Identify which cell holds the provided text, then report its [X, Y] central coordinate. 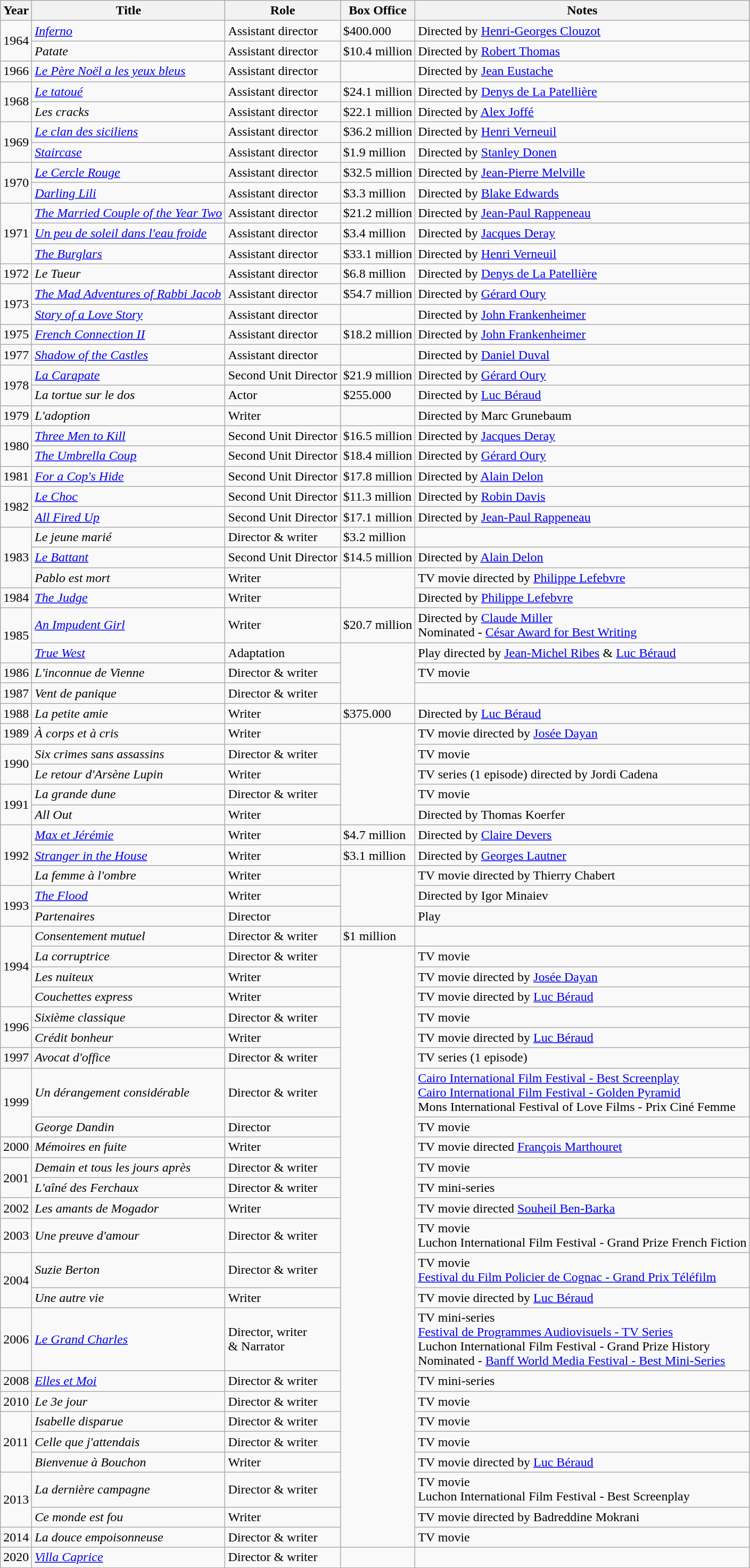
Le clan des siciliens [129, 132]
La Carapate [129, 375]
$3.4 million [377, 233]
Directed by Marc Grunebaum [582, 416]
Les nuiteux [129, 977]
All Out [129, 815]
Un dérangement considérable [129, 1092]
1982 [16, 507]
Stranger in the House [129, 855]
Une preuve d'amour [129, 1235]
Avocat d'office [129, 1058]
Un peu de soleil dans l'eau froide [129, 233]
Six crimes sans assassins [129, 754]
$33.1 million [377, 254]
1968 [16, 102]
Play directed by Jean-Michel Ribes & Luc Béraud [582, 653]
TV series (1 episode) directed by Jordi Cadena [582, 774]
Elles et Moi [129, 1381]
Staircase [129, 152]
$6.8 million [377, 274]
Le Battant [129, 557]
Pablo est mort [129, 577]
$21.9 million [377, 375]
La petite amie [129, 714]
$3.1 million [377, 855]
$17.8 million [377, 476]
An Impudent Girl [129, 626]
1972 [16, 274]
Directed by Thomas Koerfer [582, 815]
$36.2 million [377, 132]
1975 [16, 335]
Vent de panique [129, 693]
2010 [16, 1401]
The Married Couple of the Year Two [129, 213]
Une autre vie [129, 1298]
2020 [16, 1557]
$10.4 million [377, 51]
All Fired Up [129, 517]
Celle que j'attendais [129, 1442]
Villa Caprice [129, 1557]
$11.3 million [377, 496]
2001 [16, 1177]
Box Office [377, 11]
L'inconnue de Vienne [129, 673]
1977 [16, 355]
Notes [582, 11]
The Umbrella Coup [129, 456]
TV movie directed Souheil Ben-Barka [582, 1208]
Consentement mutuel [129, 936]
Darling Lili [129, 193]
The Mad Adventures of Rabbi Jacob [129, 294]
1989 [16, 734]
1997 [16, 1058]
Role [283, 11]
1992 [16, 855]
$3.2 million [377, 537]
Le tatoué [129, 92]
TV series (1 episode) [582, 1058]
Partenaires [129, 916]
Le Choc [129, 496]
1970 [16, 182]
1994 [16, 967]
1991 [16, 804]
1999 [16, 1102]
Directed by Blake Edwards [582, 193]
Adaptation [283, 653]
Directed by Jean Eustache [582, 71]
Directed by Jean-Pierre Melville [582, 172]
$54.7 million [377, 294]
La femme à l'ombre [129, 875]
1985 [16, 635]
1993 [16, 906]
$1 million [377, 936]
Directed by Igor Minaiev [582, 895]
The Judge [129, 598]
Bienvenue à Bouchon [129, 1462]
Suzie Berton [129, 1270]
Mémoires en fuite [129, 1147]
Play [582, 916]
TV movieLuchon International Film Festival - Best Screenplay [582, 1490]
1983 [16, 557]
2014 [16, 1537]
The Burglars [129, 254]
Story of a Love Story [129, 314]
Les cracks [129, 112]
1969 [16, 142]
French Connection II [129, 335]
Le 3e jour [129, 1401]
Actor [283, 395]
Shadow of the Castles [129, 355]
1978 [16, 385]
Director, writer& Narrator [283, 1340]
Inferno [129, 31]
1987 [16, 693]
$16.5 million [377, 436]
À corps et à cris [129, 734]
George Dandin [129, 1127]
Directed by Philippe Lefebvre [582, 598]
1979 [16, 416]
$14.5 million [377, 557]
TV movieFestival du Film Policier de Cognac - Grand Prix Téléfilm [582, 1270]
La douce empoisonneuse [129, 1537]
Le retour d'Arsène Lupin [129, 774]
Directed by Henri-Georges Clouzot [582, 31]
For a Cop's Hide [129, 476]
La dernière campagne [129, 1490]
1984 [16, 598]
Three Men to Kill [129, 436]
2006 [16, 1340]
Ce monde est fou [129, 1517]
2000 [16, 1147]
Directed by Robert Thomas [582, 51]
1981 [16, 476]
Directed by Stanley Donen [582, 152]
1980 [16, 446]
L'adoption [129, 416]
1996 [16, 1027]
Le Tueur [129, 274]
The Flood [129, 895]
1986 [16, 673]
$255.000 [377, 395]
True West [129, 653]
Crédit bonheur [129, 1038]
2003 [16, 1235]
$1.9 million [377, 152]
$24.1 million [377, 92]
1971 [16, 233]
Le Grand Charles [129, 1340]
$20.7 million [377, 626]
2004 [16, 1280]
TV movie directed by Philippe Lefebvre [582, 577]
1973 [16, 304]
Year [16, 11]
$17.1 million [377, 517]
$22.1 million [377, 112]
2002 [16, 1208]
$18.4 million [377, 456]
Patate [129, 51]
Title [129, 11]
$3.3 million [377, 193]
Directed by Georges Lautner [582, 855]
Couchettes express [129, 997]
La grande dune [129, 794]
L'aîné des Ferchaux [129, 1188]
Isabelle disparue [129, 1422]
$4.7 million [377, 835]
Max et Jérémie [129, 835]
1964 [16, 41]
$18.2 million [377, 335]
2008 [16, 1381]
Directed by Robin Davis [582, 496]
2013 [16, 1499]
Le Cercle Rouge [129, 172]
TV movie directed by Thierry Chabert [582, 875]
La corruptrice [129, 957]
$400.000 [377, 31]
Directed by Alex Joffé [582, 112]
1990 [16, 764]
Les amants de Mogador [129, 1208]
TV movie directed by Badreddine Mokrani [582, 1517]
$32.5 million [377, 172]
Directed by Daniel Duval [582, 355]
Sixième classique [129, 1017]
TV movie directed François Marthouret [582, 1147]
1988 [16, 714]
Directed by Claude MillerNominated - César Award for Best Writing [582, 626]
Le Père Noël a les yeux bleus [129, 71]
$375.000 [377, 714]
1966 [16, 71]
TV movieLuchon International Film Festival - Grand Prize French Fiction [582, 1235]
Demain et tous les jours après [129, 1167]
$21.2 million [377, 213]
2011 [16, 1442]
Directed by Claire Devers [582, 835]
Le jeune marié [129, 537]
La tortue sur le dos [129, 395]
